Identify which cell holds the provided text, then report its (X, Y) central coordinate. 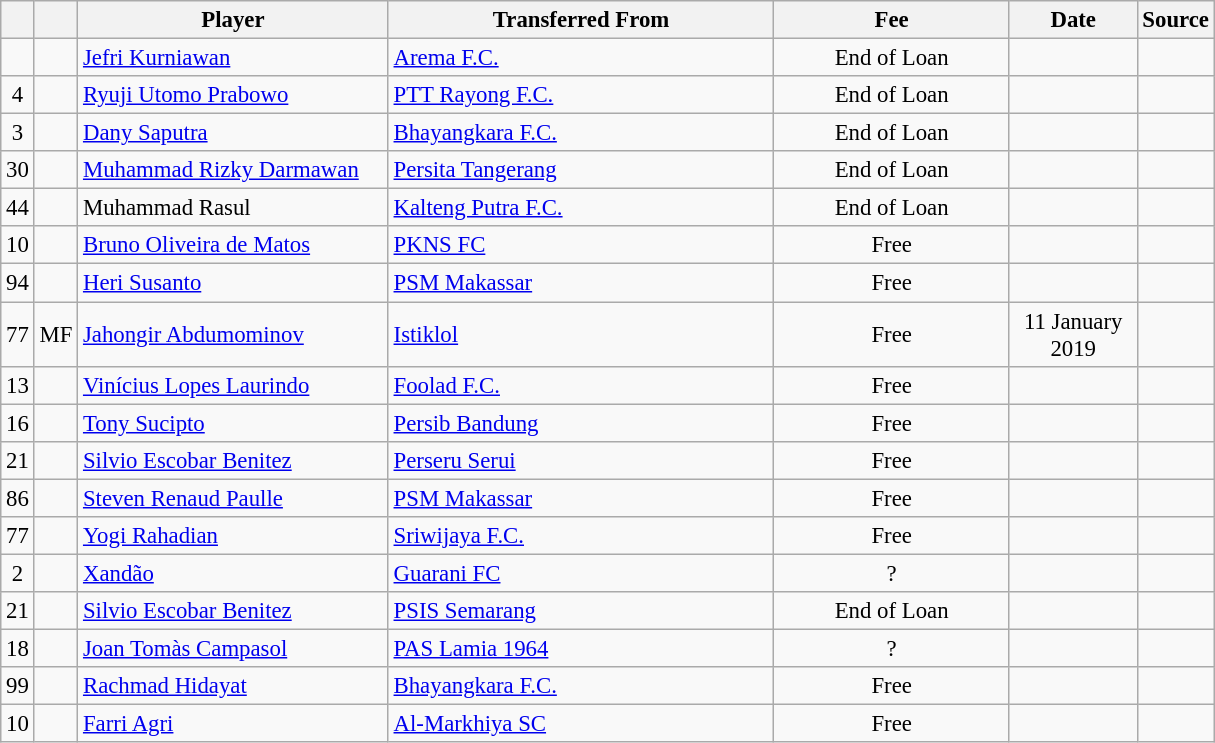
Ryuji Utomo Prabowo (234, 95)
30 (18, 170)
Joan Tomàs Campasol (234, 648)
Yogi Rahadian (234, 536)
18 (18, 648)
Persita Tangerang (581, 170)
Tony Sucipto (234, 423)
Xandão (234, 573)
PAS Lamia 1964 (581, 648)
Bruno Oliveira de Matos (234, 245)
Perseru Serui (581, 460)
Farri Agri (234, 724)
Vinícius Lopes Laurindo (234, 385)
94 (18, 283)
4 (18, 95)
Sriwijaya F.C. (581, 536)
Persib Bandung (581, 423)
Jefri Kurniawan (234, 58)
PSIS Semarang (581, 611)
11 January 2019 (1073, 334)
Date (1073, 20)
MF (56, 334)
Steven Renaud Paulle (234, 498)
Dany Saputra (234, 133)
3 (18, 133)
Jahongir Abdumominov (234, 334)
Al-Markhiya SC (581, 724)
Source (1176, 20)
Arema F.C. (581, 58)
Muhammad Rizky Darmawan (234, 170)
Foolad F.C. (581, 385)
Kalteng Putra F.C. (581, 208)
Heri Susanto (234, 283)
Rachmad Hidayat (234, 686)
Muhammad Rasul (234, 208)
PTT Rayong F.C. (581, 95)
PKNS FC (581, 245)
Player (234, 20)
2 (18, 573)
99 (18, 686)
Guarani FC (581, 573)
Fee (892, 20)
13 (18, 385)
16 (18, 423)
44 (18, 208)
Istiklol (581, 334)
Transferred From (581, 20)
86 (18, 498)
